Find where the given text appears and provide that cell's center as (x, y) coordinate. 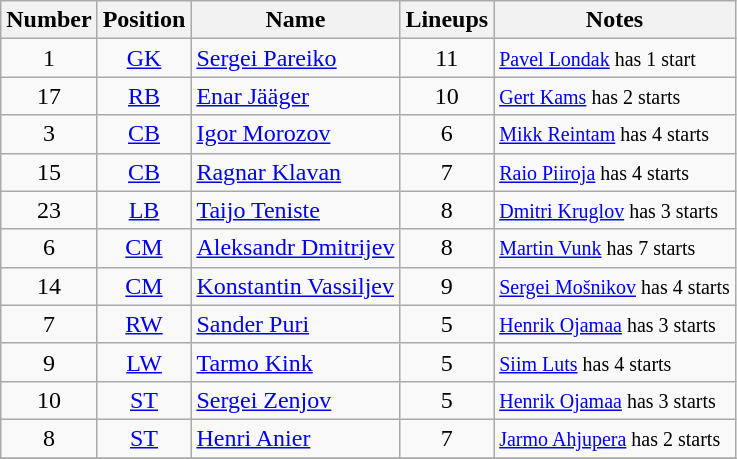
11 (447, 58)
Dmitri Kruglov has 3 starts (615, 210)
1 (49, 58)
Sander Puri (296, 324)
Igor Morozov (296, 134)
Sergei Zenjov (296, 400)
RB (144, 96)
GK (144, 58)
RW (144, 324)
LW (144, 362)
LB (144, 210)
15 (49, 172)
14 (49, 286)
Sergei Mošnikov has 4 starts (615, 286)
3 (49, 134)
Name (296, 20)
Sergei Pareiko (296, 58)
Gert Kams has 2 starts (615, 96)
Aleksandr Dmitrijev (296, 248)
Taijo Teniste (296, 210)
Notes (615, 20)
Konstantin Vassiljev (296, 286)
Number (49, 20)
Lineups (447, 20)
Raio Piiroja has 4 starts (615, 172)
Enar Jääger (296, 96)
Mikk Reintam has 4 starts (615, 134)
Position (144, 20)
Martin Vunk has 7 starts (615, 248)
17 (49, 96)
Jarmo Ahjupera has 2 starts (615, 438)
Tarmo Kink (296, 362)
23 (49, 210)
Siim Luts has 4 starts (615, 362)
Pavel Londak has 1 start (615, 58)
Henri Anier (296, 438)
Ragnar Klavan (296, 172)
